Return the [X, Y] coordinate for the center point of the cell that contains the specified text.  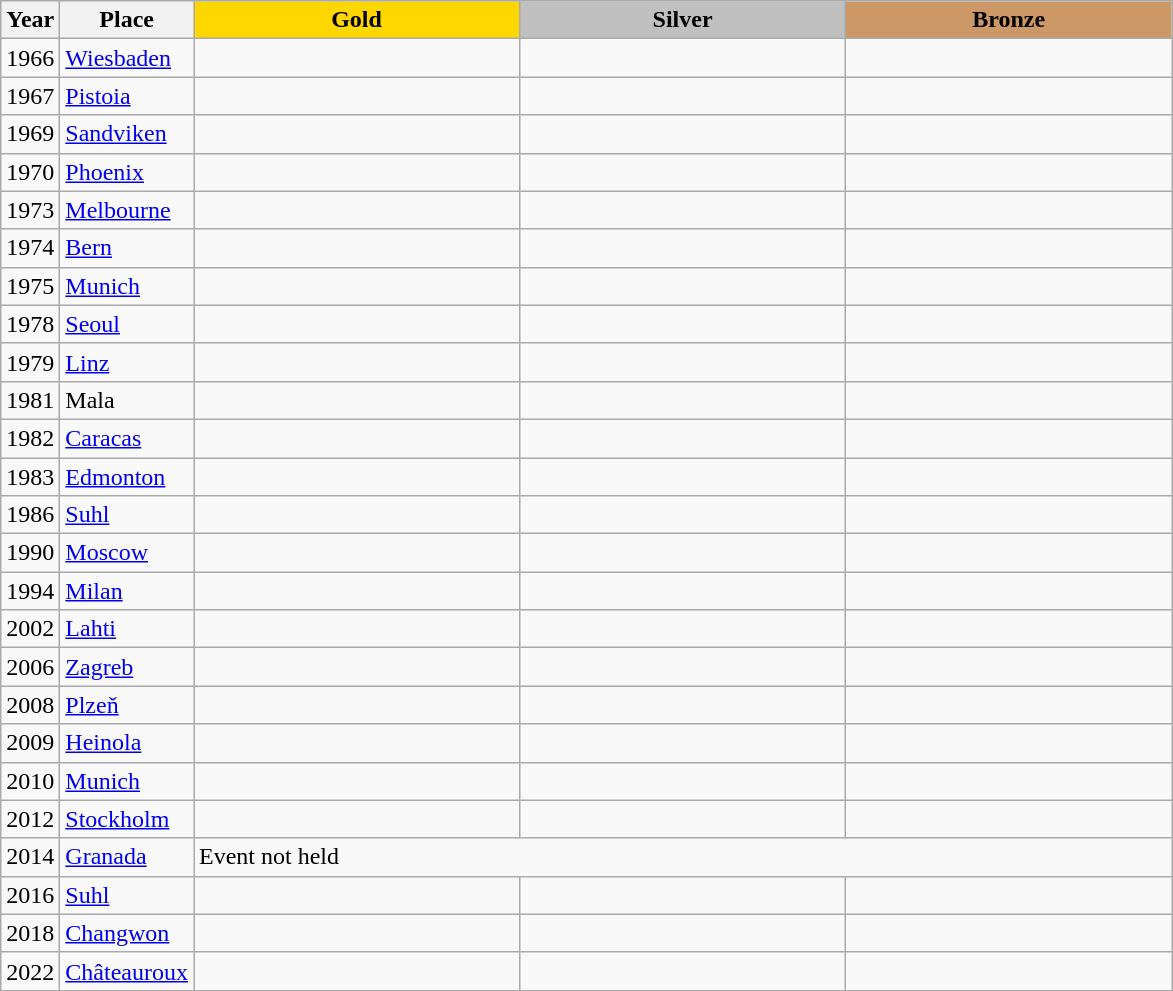
1969 [30, 134]
1981 [30, 400]
1983 [30, 477]
1970 [30, 172]
Granada [127, 857]
2012 [30, 819]
2008 [30, 705]
Bern [127, 248]
Plzeň [127, 705]
2022 [30, 971]
Linz [127, 362]
Seoul [127, 324]
Heinola [127, 743]
Châteauroux [127, 971]
2014 [30, 857]
2009 [30, 743]
1979 [30, 362]
2018 [30, 933]
Lahti [127, 629]
Year [30, 20]
1986 [30, 515]
Edmonton [127, 477]
Event not held [683, 857]
Stockholm [127, 819]
Sandviken [127, 134]
1978 [30, 324]
Moscow [127, 553]
2010 [30, 781]
Caracas [127, 438]
1994 [30, 591]
Zagreb [127, 667]
Place [127, 20]
Phoenix [127, 172]
Bronze [1009, 20]
Wiesbaden [127, 58]
Mala [127, 400]
1990 [30, 553]
1966 [30, 58]
Pistoia [127, 96]
2016 [30, 895]
1973 [30, 210]
2002 [30, 629]
Gold [357, 20]
Changwon [127, 933]
Melbourne [127, 210]
Silver [683, 20]
1967 [30, 96]
1974 [30, 248]
Milan [127, 591]
2006 [30, 667]
1975 [30, 286]
1982 [30, 438]
